Return the (X, Y) coordinate for the center point of the cell that contains the specified text.  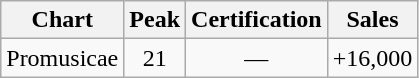
Promusicae (62, 58)
— (257, 58)
Certification (257, 20)
21 (155, 58)
Peak (155, 20)
+16,000 (372, 58)
Sales (372, 20)
Chart (62, 20)
